Detect which cell encompasses the target text, then output its (x, y) center coordinate. 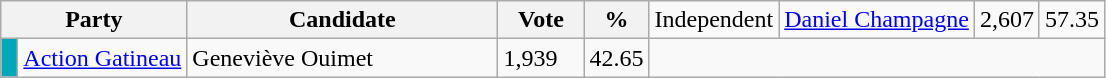
% (616, 20)
Geneviève Ouimet (342, 58)
57.35 (1072, 20)
42.65 (616, 58)
Vote (541, 20)
Daniel Champagne (877, 20)
Candidate (342, 20)
Party (94, 20)
Independent (714, 20)
Action Gatineau (102, 58)
2,607 (1006, 20)
1,939 (541, 58)
